Capture the cell that displays the provided text and extract its [X, Y] central coordinate. 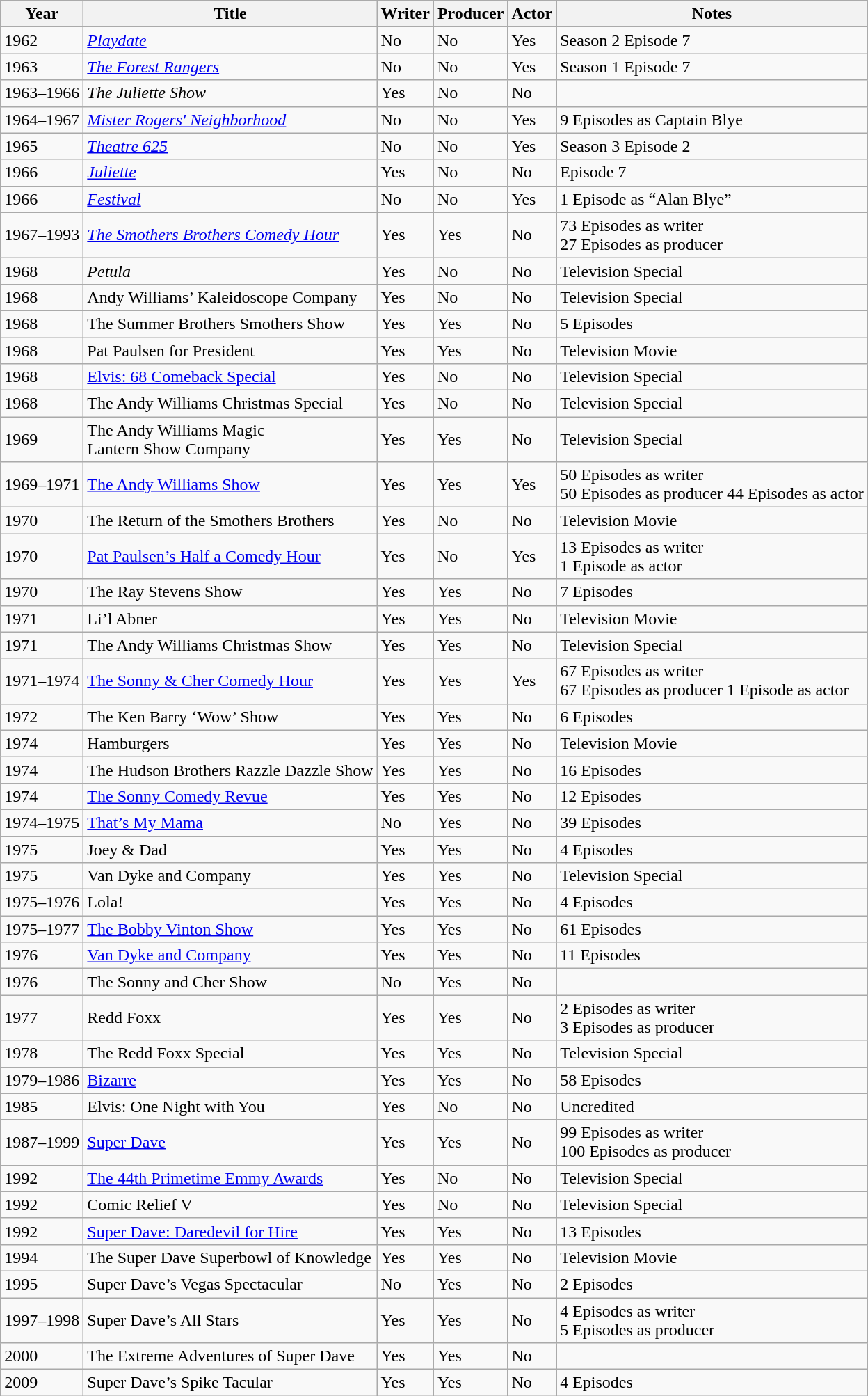
1975–1976 [42, 903]
1969 [42, 440]
1979–1986 [42, 1080]
The Sonny Comedy Revue [230, 796]
2000 [42, 1356]
1972 [42, 717]
Actor [532, 14]
1965 [42, 146]
Festival [230, 199]
Elvis: 68 Comeback Special [230, 377]
The Super Dave Superbowl of Knowledge [230, 1258]
1 Episode as “Alan Blye” [712, 199]
1971–1974 [42, 681]
61 Episodes [712, 929]
11 Episodes [712, 955]
12 Episodes [712, 796]
Redd Foxx [230, 1017]
Bizarre [230, 1080]
Hamburgers [230, 743]
The Redd Foxx Special [230, 1054]
Uncredited [712, 1107]
Pat Paulsen for President [230, 350]
Season 2 Episode 7 [712, 40]
The Forest Rangers [230, 67]
The 44th Primetime Emmy Awards [230, 1178]
The Andy Williams Christmas Special [230, 404]
Notes [712, 14]
73 Episodes as writer27 Episodes as producer [712, 235]
Comic Relief V [230, 1205]
Super Dave’s All Stars [230, 1319]
9 Episodes as Captain Blye [712, 120]
2009 [42, 1383]
1963 [42, 67]
1985 [42, 1107]
Pat Paulsen’s Half a Comedy Hour [230, 557]
Producer [470, 14]
The Andy Williams MagicLantern Show Company [230, 440]
The Extreme Adventures of Super Dave [230, 1356]
Elvis: One Night with You [230, 1107]
Lola! [230, 903]
4 Episodes as writer5 Episodes as producer [712, 1319]
2 Episodes as writer3 Episodes as producer [712, 1017]
Theatre 625 [230, 146]
Juliette [230, 173]
6 Episodes [712, 717]
Year [42, 14]
Super Dave: Daredevil for Hire [230, 1231]
Mister Rogers' Neighborhood [230, 120]
Petula [230, 271]
13 Episodes [712, 1231]
The Return of the Smothers Brothers [230, 521]
1964–1967 [42, 120]
1977 [42, 1017]
1963–1966 [42, 93]
1987–1999 [42, 1143]
The Smothers Brothers Comedy Hour [230, 235]
1995 [42, 1284]
That’s My Mama [230, 823]
The Juliette Show [230, 93]
99 Episodes as writer100 Episodes as producer [712, 1143]
5 Episodes [712, 324]
The Andy Williams Show [230, 484]
Playdate [230, 40]
Writer [405, 14]
The Hudson Brothers Razzle Dazzle Show [230, 770]
The Andy Williams Christmas Show [230, 645]
58 Episodes [712, 1080]
1994 [42, 1258]
1967–1993 [42, 235]
Super Dave [230, 1143]
Li’l Abner [230, 619]
13 Episodes as writer1 Episode as actor [712, 557]
1969–1971 [42, 484]
The Ray Stevens Show [230, 592]
Season 3 Episode 2 [712, 146]
The Summer Brothers Smothers Show [230, 324]
1997–1998 [42, 1319]
1962 [42, 40]
Super Dave’s Spike Tacular [230, 1383]
7 Episodes [712, 592]
Episode 7 [712, 173]
Super Dave’s Vegas Spectacular [230, 1284]
Joey & Dad [230, 850]
1975–1977 [42, 929]
Title [230, 14]
1974–1975 [42, 823]
1978 [42, 1054]
The Sonny and Cher Show [230, 982]
50 Episodes as writer50 Episodes as producer 44 Episodes as actor [712, 484]
The Bobby Vinton Show [230, 929]
Andy Williams’ Kaleidoscope Company [230, 297]
2 Episodes [712, 1284]
39 Episodes [712, 823]
Season 1 Episode 7 [712, 67]
The Ken Barry ‘Wow’ Show [230, 717]
67 Episodes as writer67 Episodes as producer 1 Episode as actor [712, 681]
The Sonny & Cher Comedy Hour [230, 681]
16 Episodes [712, 770]
